Scan for the cell matching the given text and deliver its [X, Y] coordinate at center. 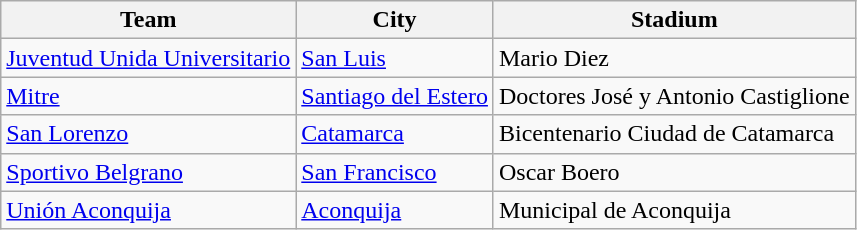
Aconquija [395, 210]
Municipal de Aconquija [674, 210]
San Francisco [395, 172]
Juventud Unida Universitario [148, 58]
Stadium [674, 20]
Oscar Boero [674, 172]
Bicentenario Ciudad de Catamarca [674, 134]
Mitre [148, 96]
Santiago del Estero [395, 96]
San Luis [395, 58]
Catamarca [395, 134]
Team [148, 20]
Unión Aconquija [148, 210]
Doctores José y Antonio Castiglione [674, 96]
Sportivo Belgrano [148, 172]
Mario Diez [674, 58]
San Lorenzo [148, 134]
City [395, 20]
